Detect which cell encompasses the target text, then output its (x, y) center coordinate. 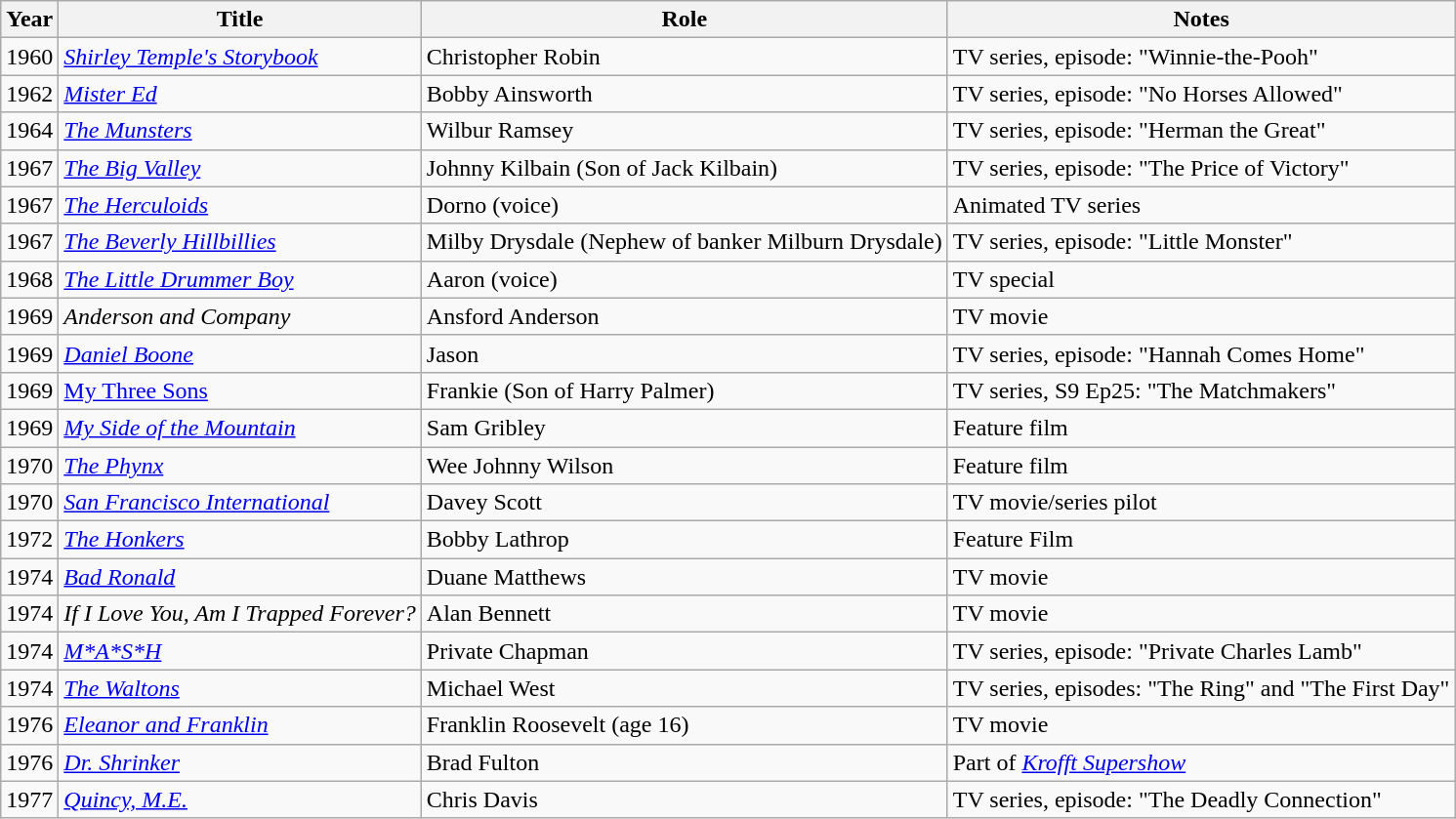
Davey Scott (684, 503)
Role (684, 20)
My Three Sons (240, 390)
TV series, episode: "Hannah Comes Home" (1201, 353)
M*A*S*H (240, 651)
TV movie/series pilot (1201, 503)
San Francisco International (240, 503)
Michael West (684, 688)
Alan Bennett (684, 614)
1968 (29, 279)
Animated TV series (1201, 205)
TV series, episode: "Little Monster" (1201, 242)
Aaron (voice) (684, 279)
Wilbur Ramsey (684, 131)
Dorno (voice) (684, 205)
TV series, episode: "Herman the Great" (1201, 131)
1960 (29, 57)
Year (29, 20)
The Herculoids (240, 205)
Wee Johnny Wilson (684, 466)
Milby Drysdale (Nephew of banker Milburn Drysdale) (684, 242)
Chris Davis (684, 799)
1972 (29, 540)
1977 (29, 799)
Bobby Lathrop (684, 540)
The Little Drummer Boy (240, 279)
TV series, episode: "Private Charles Lamb" (1201, 651)
My Side of the Mountain (240, 428)
Duane Matthews (684, 577)
Private Chapman (684, 651)
Quincy, M.E. (240, 799)
Frankie (Son of Harry Palmer) (684, 390)
Eleanor and Franklin (240, 725)
1962 (29, 94)
Ansford Anderson (684, 316)
TV series, S9 Ep25: "The Matchmakers" (1201, 390)
TV series, episode: "No Horses Allowed" (1201, 94)
TV series, episodes: "The Ring" and "The First Day" (1201, 688)
Bobby Ainsworth (684, 94)
Title (240, 20)
The Big Valley (240, 168)
Jason (684, 353)
Bad Ronald (240, 577)
If I Love You, Am I Trapped Forever? (240, 614)
The Honkers (240, 540)
Daniel Boone (240, 353)
Anderson and Company (240, 316)
Mister Ed (240, 94)
Johnny Kilbain (Son of Jack Kilbain) (684, 168)
Part of Krofft Supershow (1201, 762)
The Phynx (240, 466)
Brad Fulton (684, 762)
1964 (29, 131)
Notes (1201, 20)
Feature Film (1201, 540)
The Beverly Hillbillies (240, 242)
Dr. Shrinker (240, 762)
Shirley Temple's Storybook (240, 57)
The Waltons (240, 688)
Sam Gribley (684, 428)
Christopher Robin (684, 57)
TV special (1201, 279)
TV series, episode: "The Price of Victory" (1201, 168)
Franklin Roosevelt (age 16) (684, 725)
The Munsters (240, 131)
TV series, episode: "Winnie-the-Pooh" (1201, 57)
TV series, episode: "The Deadly Connection" (1201, 799)
